Locate the cell with the specified text and output its [X, Y] center coordinate. 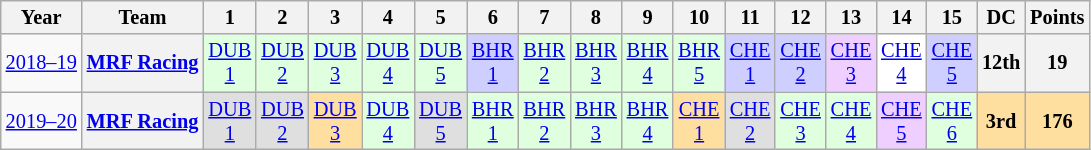
CHE6 [952, 121]
Points [1057, 17]
3rd [1001, 121]
19 [1057, 63]
1 [230, 17]
7 [545, 17]
2 [282, 17]
BHR5 [699, 63]
Team [143, 17]
15 [952, 17]
12 [800, 17]
13 [851, 17]
2019–20 [42, 121]
176 [1057, 121]
14 [901, 17]
6 [493, 17]
3 [336, 17]
5 [440, 17]
2018–19 [42, 63]
9 [648, 17]
4 [388, 17]
10 [699, 17]
11 [750, 17]
DC [1001, 17]
Year [42, 17]
12th [1001, 63]
8 [596, 17]
